Scan for the cell matching the given text and deliver its [X, Y] coordinate at center. 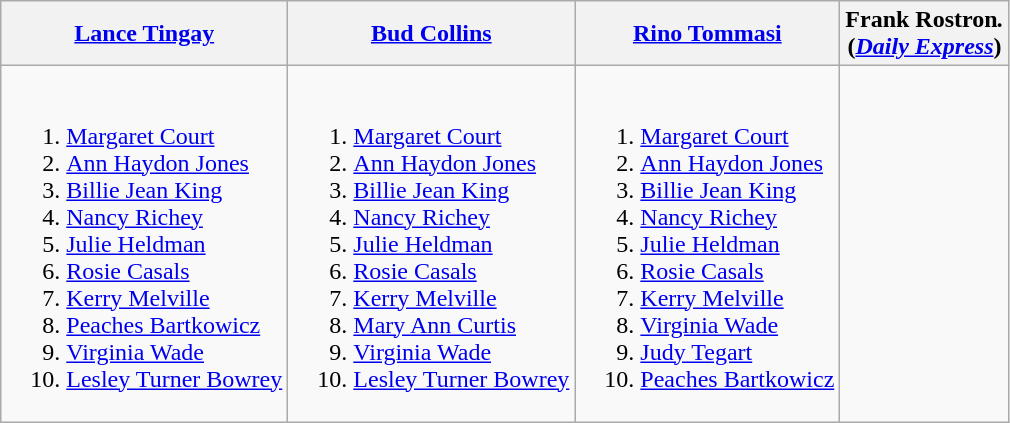
Rino Tommasi [708, 34]
Bud Collins [432, 34]
Frank Rostron.(Daily Express) [924, 34]
Lance Tingay [144, 34]
Margaret Court Ann Haydon Jones Billie Jean King Nancy Richey Julie Heldman Rosie Casals Kerry Melville Virginia Wade Judy Tegart Peaches Bartkowicz [708, 244]
